Identify which cell holds the provided text, then report its [x, y] central coordinate. 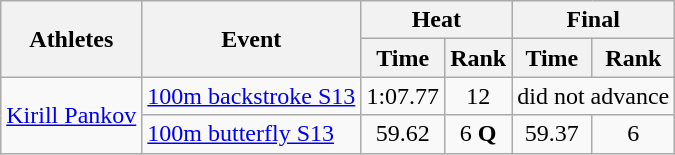
Athletes [72, 39]
100m backstroke S13 [252, 96]
Kirill Pankov [72, 115]
59.62 [403, 134]
Final [594, 20]
59.37 [552, 134]
12 [478, 96]
did not advance [594, 96]
6 Q [478, 134]
100m butterfly S13 [252, 134]
1:07.77 [403, 96]
6 [634, 134]
Heat [436, 20]
Event [252, 39]
